For the text-containing cell, return its midpoint in [X, Y] coordinate format. 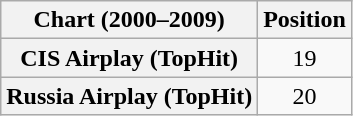
Chart (2000–2009) [130, 20]
CIS Airplay (TopHit) [130, 58]
Russia Airplay (TopHit) [130, 96]
19 [305, 58]
20 [305, 96]
Position [305, 20]
